Search for the cell housing the specified text and yield its [X, Y] center coordinate. 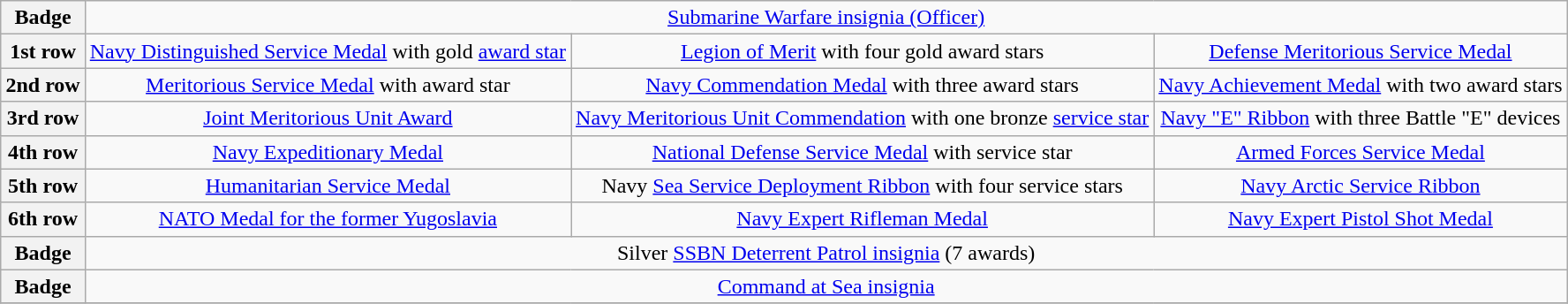
Navy Expeditionary Medal [328, 152]
Navy Commendation Medal with three award stars [863, 85]
Joint Meritorious Unit Award [328, 118]
1st row [42, 51]
Navy Expert Rifleman Medal [863, 219]
Navy Distinguished Service Medal with gold award star [328, 51]
Silver SSBN Deterrent Patrol insignia (7 awards) [826, 253]
Meritorious Service Medal with award star [328, 85]
Command at Sea insignia [826, 286]
NATO Medal for the former Yugoslavia [328, 219]
Navy Meritorious Unit Commendation with one bronze service star [863, 118]
6th row [42, 219]
Navy "E" Ribbon with three Battle "E" devices [1361, 118]
Navy Expert Pistol Shot Medal [1361, 219]
Defense Meritorious Service Medal [1361, 51]
Navy Sea Service Deployment Ribbon with four service stars [863, 186]
Navy Achievement Medal with two award stars [1361, 85]
2nd row [42, 85]
3rd row [42, 118]
Submarine Warfare insignia (Officer) [826, 18]
4th row [42, 152]
Humanitarian Service Medal [328, 186]
Navy Arctic Service Ribbon [1361, 186]
5th row [42, 186]
National Defense Service Medal with service star [863, 152]
Armed Forces Service Medal [1361, 152]
Legion of Merit with four gold award stars [863, 51]
